Pinpoint the cell where the given text exists, returning its (x, y) midpoint coordinate. 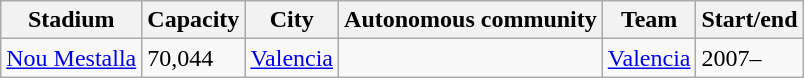
Capacity (194, 20)
2007– (750, 58)
Start/end (750, 20)
Autonomous community (471, 20)
70,044 (194, 58)
Stadium (72, 20)
City (292, 20)
Team (649, 20)
Nou Mestalla (72, 58)
